Pinpoint the cell where the given text exists, returning its (X, Y) midpoint coordinate. 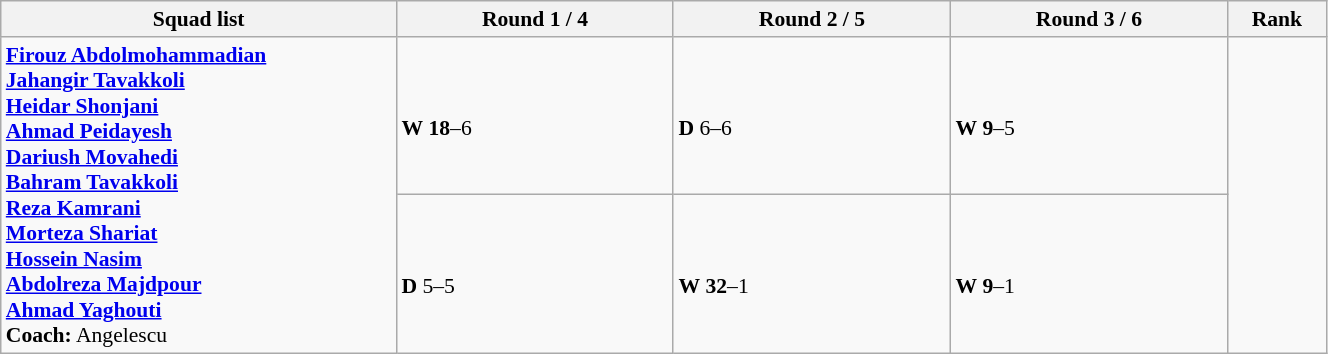
D 5–5 (534, 274)
Squad list (199, 19)
W 9–1 (1088, 274)
D 6–6 (812, 116)
W 18–6 (534, 116)
Rank (1276, 19)
Round 1 / 4 (534, 19)
W 9–5 (1088, 116)
Round 3 / 6 (1088, 19)
W 32–1 (812, 274)
Round 2 / 5 (812, 19)
